Pinpoint the cell where the given text exists, returning its (X, Y) midpoint coordinate. 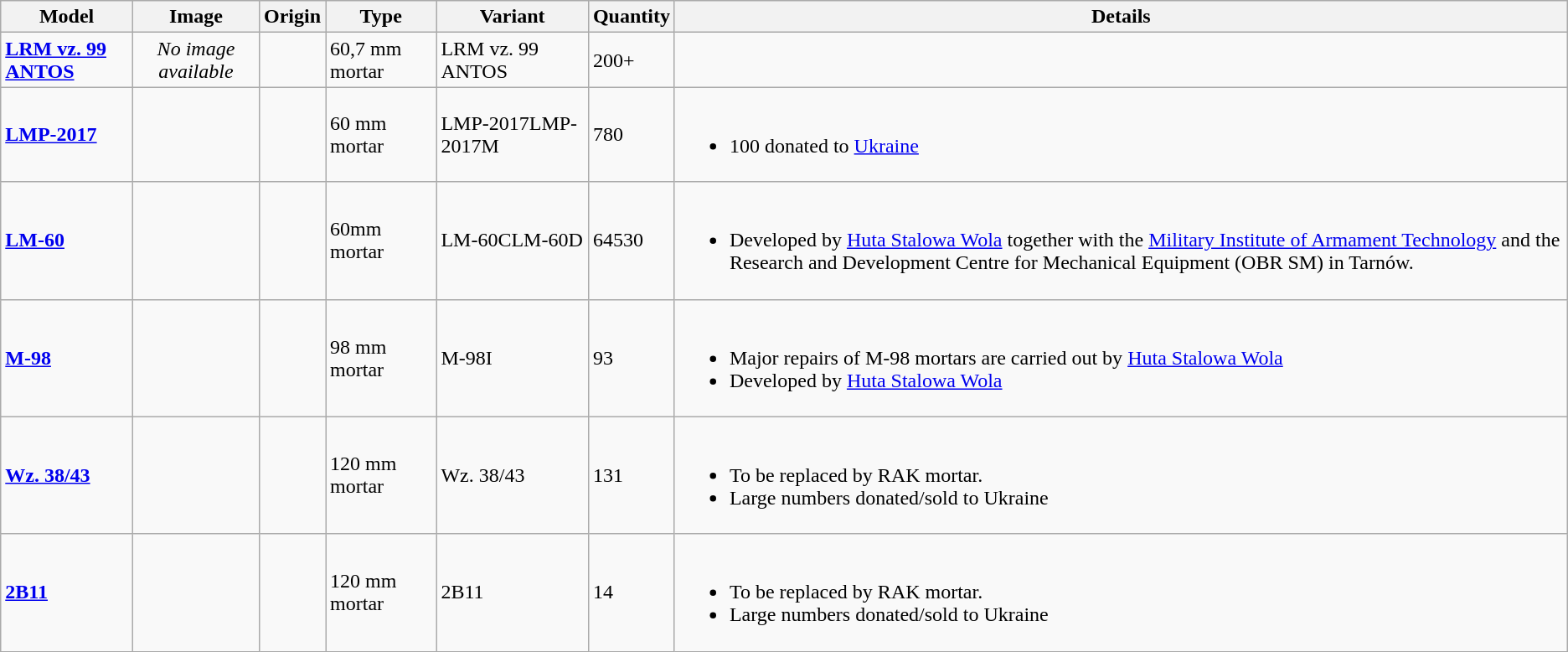
Model (67, 17)
Type (381, 17)
100 donated to Ukraine (1121, 134)
Origin (291, 17)
LM-60 (67, 241)
Quantity (632, 17)
Major repairs of M-98 mortars are carried out by Huta Stalowa WolaDeveloped by Huta Stalowa Wola (1121, 358)
M-98I (513, 358)
LM-60CLM-60D (513, 241)
93 (632, 358)
14 (632, 592)
LMP-2017 (67, 134)
131 (632, 475)
Details (1121, 17)
64530 (632, 241)
200+ (632, 60)
780 (632, 134)
Variant (513, 17)
98 mm mortar (381, 358)
60,7 mm mortar (381, 60)
M-98 (67, 358)
60 mm mortar (381, 134)
LMP-2017LMP-2017M (513, 134)
60mm mortar (381, 241)
Image (196, 17)
No image available (196, 60)
